Locate the cell with the specified text and output its (X, Y) center coordinate. 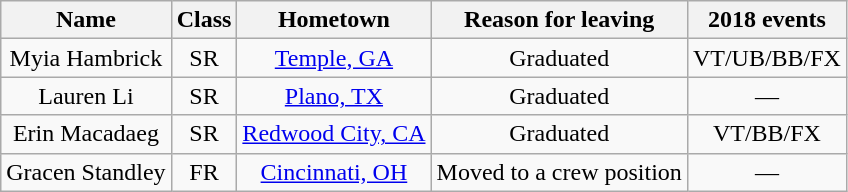
VT/BB/FX (766, 134)
2018 events (766, 20)
Reason for leaving (559, 20)
Class (204, 20)
Cincinnati, OH (334, 172)
Plano, TX (334, 96)
VT/UB/BB/FX (766, 58)
FR (204, 172)
Erin Macadaeg (86, 134)
Name (86, 20)
Hometown (334, 20)
Gracen Standley (86, 172)
Temple, GA (334, 58)
Redwood City, CA (334, 134)
Myia Hambrick (86, 58)
Moved to a crew position (559, 172)
Lauren Li (86, 96)
